Locate the cell with the specified text and output its (X, Y) center coordinate. 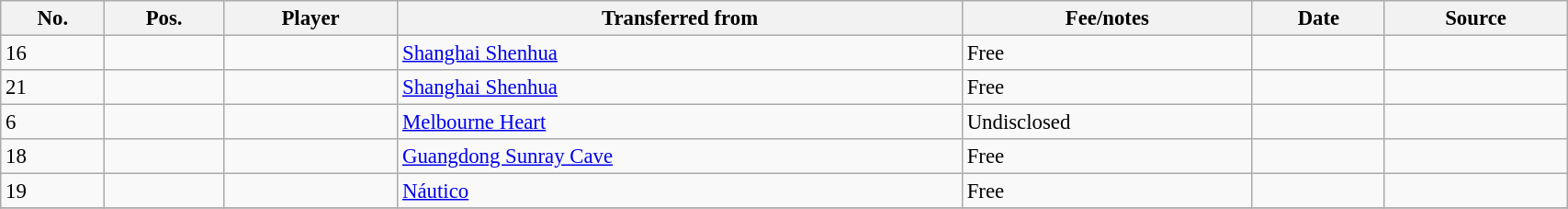
Guangdong Sunray Cave (680, 157)
Náutico (680, 192)
Fee/notes (1107, 18)
19 (53, 192)
Undisclosed (1107, 122)
Source (1475, 18)
Pos. (164, 18)
18 (53, 157)
16 (53, 53)
6 (53, 122)
Date (1318, 18)
No. (53, 18)
Player (310, 18)
Melbourne Heart (680, 122)
Transferred from (680, 18)
21 (53, 87)
